Detect which cell encompasses the target text, then output its (X, Y) center coordinate. 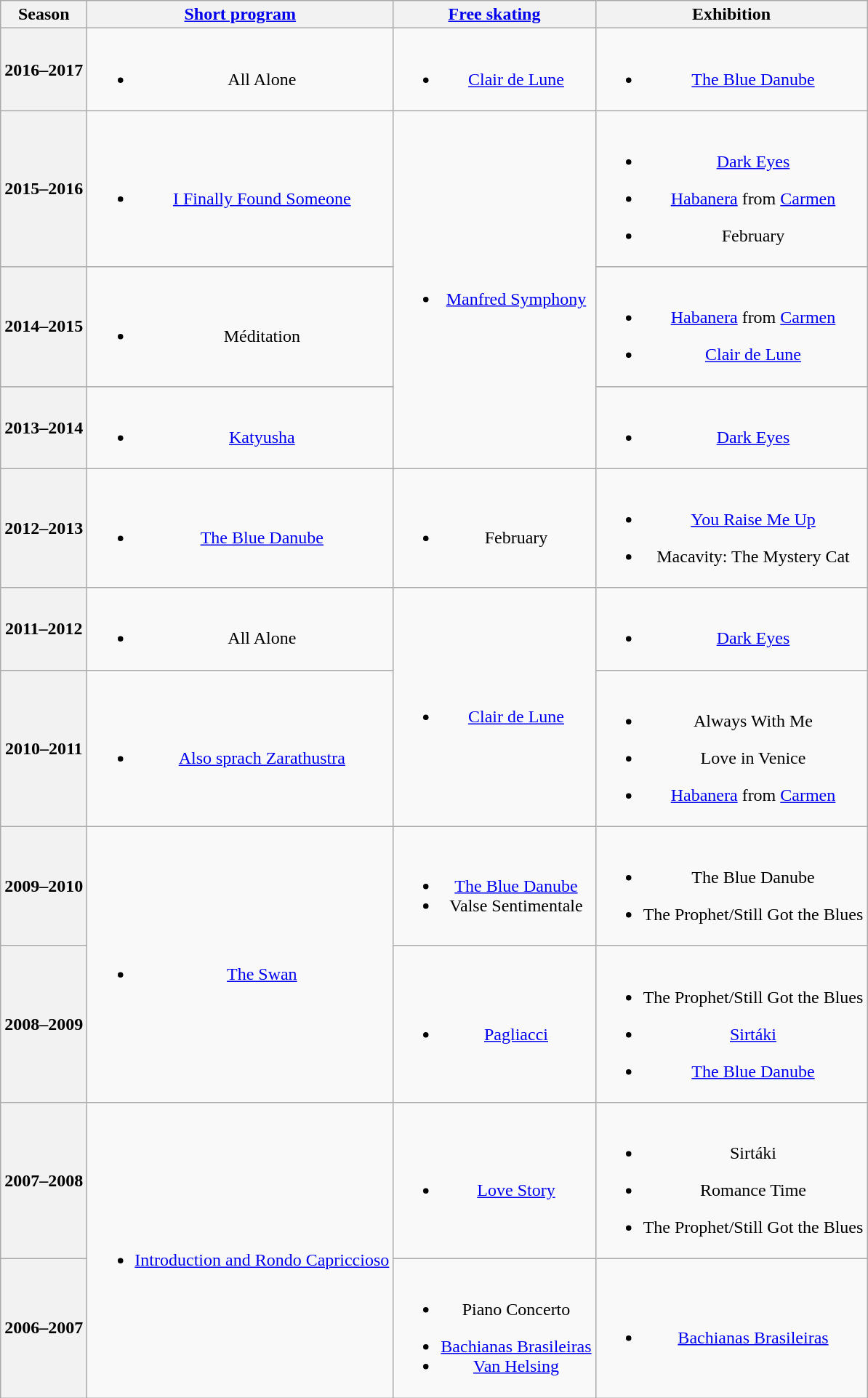
Piano Concerto Bachianas Brasileiras Van Helsing (494, 1328)
Also sprach Zarathustra (240, 748)
The Blue Danube Valse Sentimentale (494, 886)
Introduction and Rondo Capriccioso (240, 1250)
2016–2017 (44, 70)
The Prophet/Still Got the Blues Sirtáki The Blue Danube (731, 1024)
2013–2014 (44, 428)
Sirtáki Romance Time The Prophet/Still Got the Blues (731, 1180)
Katyusha (240, 428)
2008–2009 (44, 1024)
2006–2007 (44, 1328)
2011–2012 (44, 628)
The Swan (240, 964)
2010–2011 (44, 748)
2014–2015 (44, 327)
Always With Me Love in Venice Habanera from Carmen (731, 748)
February (494, 528)
Exhibition (731, 15)
The Blue Danube The Prophet/Still Got the Blues (731, 886)
2015–2016 (44, 189)
You Raise Me Up Macavity: The Mystery Cat (731, 528)
Manfred Symphony (494, 289)
Habanera from Carmen Clair de Lune (731, 327)
2009–2010 (44, 886)
Free skating (494, 15)
Short program (240, 15)
Méditation (240, 327)
Bachianas Brasileiras (731, 1328)
Love Story (494, 1180)
I Finally Found Someone (240, 189)
2007–2008 (44, 1180)
2012–2013 (44, 528)
Pagliacci (494, 1024)
Season (44, 15)
Dark Eyes Habanera from Carmen February (731, 189)
